From the cell containing the given text, extract its center point as (X, Y) coordinate. 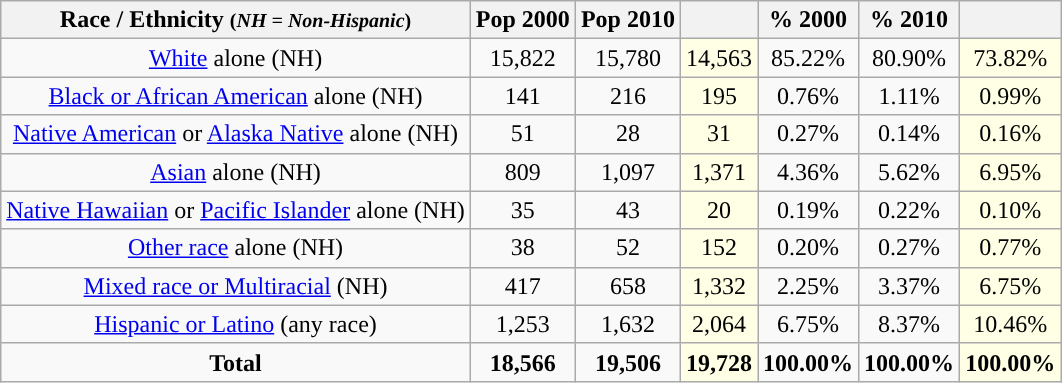
141 (522, 96)
195 (718, 96)
0.14% (910, 134)
0.10% (1010, 210)
85.22% (808, 58)
1,253 (522, 324)
216 (628, 96)
Mixed race or Multiracial (NH) (236, 286)
Pop 2010 (628, 20)
80.90% (910, 58)
Pop 2000 (522, 20)
35 (522, 210)
% 2000 (808, 20)
658 (628, 286)
31 (718, 134)
43 (628, 210)
4.36% (808, 172)
15,780 (628, 58)
1,332 (718, 286)
3.37% (910, 286)
15,822 (522, 58)
Other race alone (NH) (236, 248)
0.77% (1010, 248)
809 (522, 172)
52 (628, 248)
1,632 (628, 324)
10.46% (1010, 324)
1,371 (718, 172)
1.11% (910, 96)
Native Hawaiian or Pacific Islander alone (NH) (236, 210)
152 (718, 248)
0.76% (808, 96)
73.82% (1010, 58)
0.16% (1010, 134)
6.95% (1010, 172)
Asian alone (NH) (236, 172)
0.22% (910, 210)
38 (522, 248)
Hispanic or Latino (any race) (236, 324)
0.99% (1010, 96)
2.25% (808, 286)
Black or African American alone (NH) (236, 96)
2,064 (718, 324)
0.19% (808, 210)
18,566 (522, 362)
14,563 (718, 58)
417 (522, 286)
19,506 (628, 362)
0.20% (808, 248)
20 (718, 210)
28 (628, 134)
19,728 (718, 362)
White alone (NH) (236, 58)
% 2010 (910, 20)
5.62% (910, 172)
Total (236, 362)
51 (522, 134)
8.37% (910, 324)
1,097 (628, 172)
Native American or Alaska Native alone (NH) (236, 134)
Race / Ethnicity (NH = Non-Hispanic) (236, 20)
